Capture the cell that displays the provided text and extract its [x, y] central coordinate. 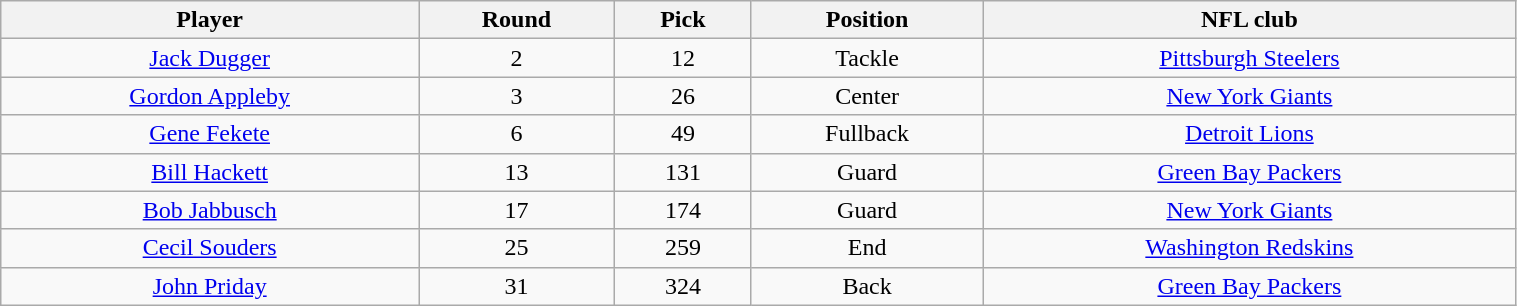
174 [682, 210]
Washington Redskins [1250, 248]
2 [517, 58]
Gordon Appleby [210, 96]
6 [517, 134]
Pittsburgh Steelers [1250, 58]
49 [682, 134]
131 [682, 172]
Center [866, 96]
Player [210, 20]
End [866, 248]
John Priday [210, 286]
Fullback [866, 134]
NFL club [1250, 20]
Position [866, 20]
3 [517, 96]
Tackle [866, 58]
Bob Jabbusch [210, 210]
Pick [682, 20]
Gene Fekete [210, 134]
17 [517, 210]
259 [682, 248]
26 [682, 96]
12 [682, 58]
Cecil Souders [210, 248]
Bill Hackett [210, 172]
31 [517, 286]
Back [866, 286]
Round [517, 20]
324 [682, 286]
25 [517, 248]
13 [517, 172]
Jack Dugger [210, 58]
Detroit Lions [1250, 134]
